Extract the [X, Y] coordinate from the center of the cell holding the provided text.  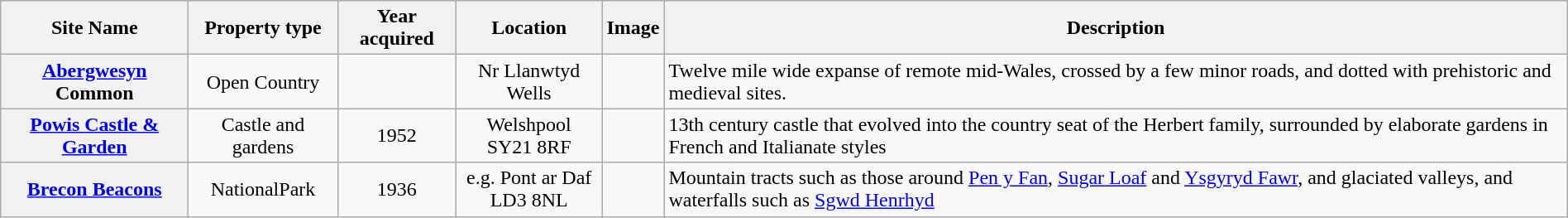
Nr Llanwtyd Wells [528, 81]
Property type [263, 28]
Brecon Beacons [94, 189]
Location [528, 28]
Powis Castle & Garden [94, 136]
Site Name [94, 28]
Mountain tracts such as those around Pen y Fan, Sugar Loaf and Ysgyryd Fawr, and glaciated valleys, and waterfalls such as Sgwd Henrhyd [1116, 189]
Abergwesyn Common [94, 81]
13th century castle that evolved into the country seat of the Herbert family, surrounded by elaborate gardens in French and Italianate styles [1116, 136]
Image [633, 28]
Description [1116, 28]
NationalPark [263, 189]
Twelve mile wide expanse of remote mid-Wales, crossed by a few minor roads, and dotted with prehistoric and medieval sites. [1116, 81]
Castle and gardens [263, 136]
Year acquired [397, 28]
e.g. Pont ar DafLD3 8NL [528, 189]
1952 [397, 136]
WelshpoolSY21 8RF [528, 136]
1936 [397, 189]
Open Country [263, 81]
